Find where the given text appears and provide that cell's center as [X, Y] coordinate. 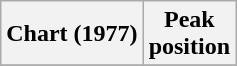
Chart (1977) [72, 34]
Peakposition [189, 34]
